Output the (x, y) coordinate of the center of the cell containing the given text.  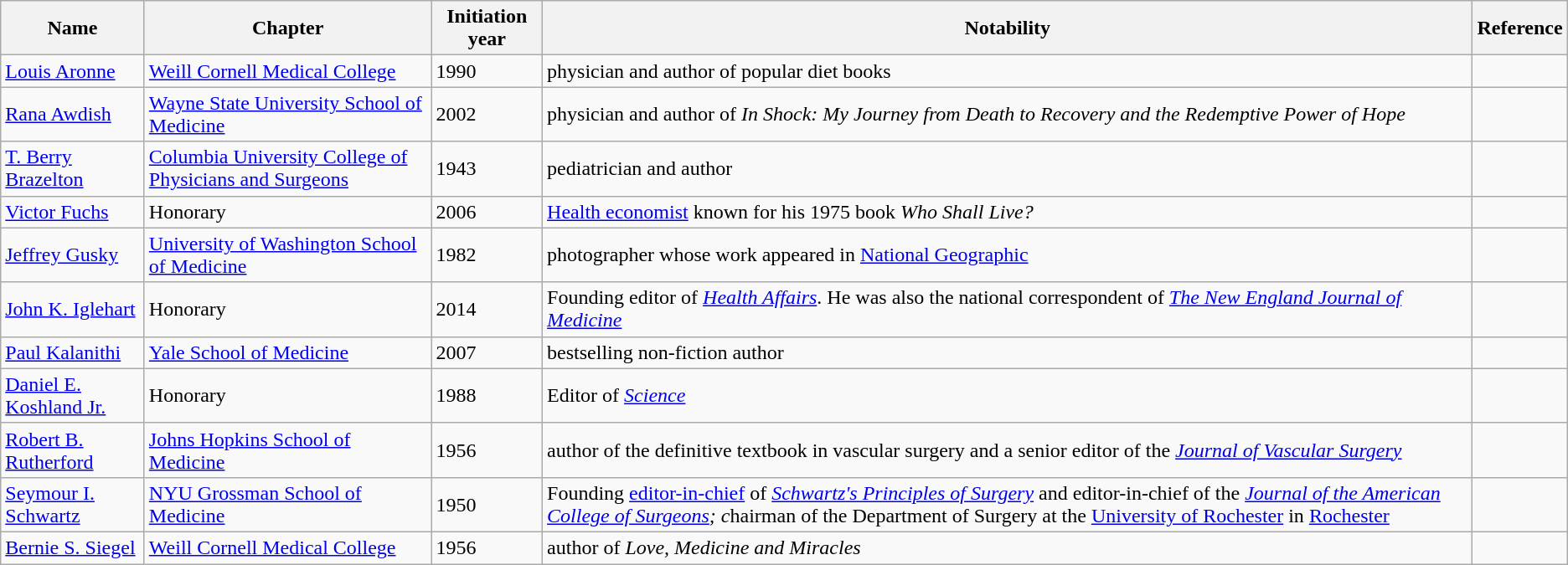
Health economist known for his 1975 book Who Shall Live? (1008, 212)
University of Washington School of Medicine (288, 254)
Notability (1008, 28)
Bernie S. Siegel (73, 547)
physician and author of In Shock: My Journey from Death to Recovery and the Redemptive Power of Hope (1008, 114)
1950 (487, 504)
physician and author of popular diet books (1008, 71)
2002 (487, 114)
photographer whose work appeared in National Geographic (1008, 254)
Reference (1519, 28)
Rana Awdish (73, 114)
Wayne State University School of Medicine (288, 114)
Louis Aronne (73, 71)
pediatrician and author (1008, 169)
T. Berry Brazelton (73, 169)
Seymour I. Schwartz (73, 504)
Robert B. Rutherford (73, 450)
Chapter (288, 28)
2014 (487, 310)
Initiation year (487, 28)
Paul Kalanithi (73, 352)
Founding editor of Health Affairs. He was also the national correspondent of The New England Journal of Medicine (1008, 310)
1982 (487, 254)
2007 (487, 352)
1943 (487, 169)
Johns Hopkins School of Medicine (288, 450)
Jeffrey Gusky (73, 254)
bestselling non-fiction author (1008, 352)
Victor Fuchs (73, 212)
author of Love, Medicine and Miracles (1008, 547)
author of the definitive textbook in vascular surgery and a senior editor of the Journal of Vascular Surgery (1008, 450)
NYU Grossman School of Medicine (288, 504)
Columbia University College of Physicians and Surgeons (288, 169)
Daniel E. Koshland Jr. (73, 395)
Editor of Science (1008, 395)
John K. Iglehart (73, 310)
1990 (487, 71)
Yale School of Medicine (288, 352)
Name (73, 28)
2006 (487, 212)
1988 (487, 395)
